Scan for the cell matching the given text and deliver its (X, Y) coordinate at center. 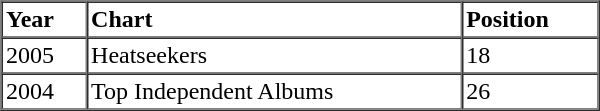
2005 (44, 56)
2004 (44, 92)
Top Independent Albums (274, 92)
Year (44, 20)
Chart (274, 20)
26 (530, 92)
Position (530, 20)
18 (530, 56)
Heatseekers (274, 56)
